Find where the given text appears and provide that cell's center as (X, Y) coordinate. 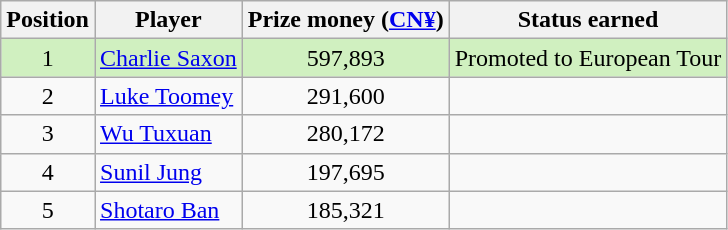
185,321 (346, 210)
197,695 (346, 172)
Sunil Jung (168, 172)
Position (48, 20)
2 (48, 96)
5 (48, 210)
1 (48, 58)
Player (168, 20)
Shotaro Ban (168, 210)
291,600 (346, 96)
Wu Tuxuan (168, 134)
280,172 (346, 134)
Status earned (588, 20)
3 (48, 134)
Luke Toomey (168, 96)
4 (48, 172)
Prize money (CN¥) (346, 20)
Promoted to European Tour (588, 58)
597,893 (346, 58)
Charlie Saxon (168, 58)
